Identify which cell holds the provided text, then report its [X, Y] central coordinate. 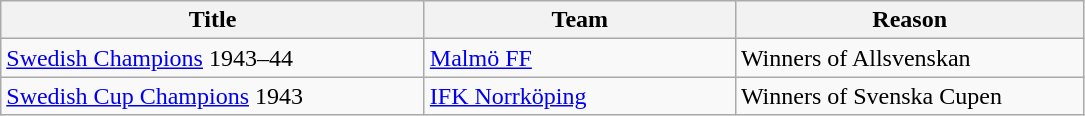
Swedish Cup Champions 1943 [213, 96]
Winners of Allsvenskan [910, 58]
Malmö FF [580, 58]
Title [213, 20]
Team [580, 20]
IFK Norrköping [580, 96]
Reason [910, 20]
Swedish Champions 1943–44 [213, 58]
Winners of Svenska Cupen [910, 96]
